For the text-containing cell, return its midpoint in [x, y] coordinate format. 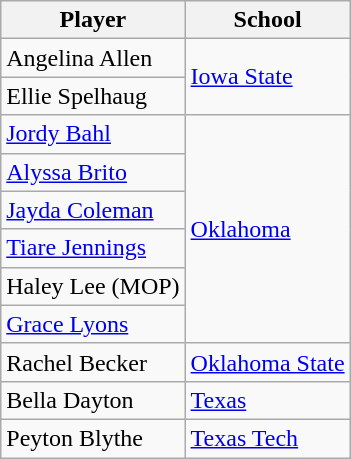
Jayda Coleman [93, 210]
Oklahoma [268, 229]
Peyton Blythe [93, 438]
Ellie Spelhaug [93, 96]
Grace Lyons [93, 324]
Haley Lee (MOP) [93, 286]
Oklahoma State [268, 362]
Jordy Bahl [93, 134]
Tiare Jennings [93, 248]
Iowa State [268, 77]
Player [93, 20]
Alyssa Brito [93, 172]
Bella Dayton [93, 400]
School [268, 20]
Texas Tech [268, 438]
Texas [268, 400]
Rachel Becker [93, 362]
Angelina Allen [93, 58]
